Determine the [X, Y] coordinate at the center of the cell enclosing the given text.  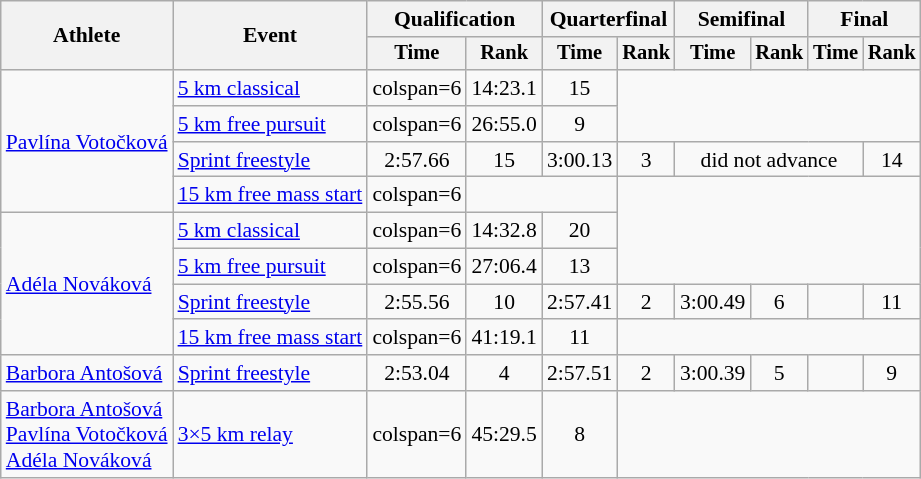
Event [270, 36]
Final [864, 19]
5 [779, 373]
26:55.0 [504, 124]
3:00.13 [580, 160]
3:00.49 [712, 302]
2:57.51 [580, 373]
3 [646, 160]
2:57.41 [580, 302]
Semifinal [742, 19]
41:19.1 [504, 338]
14:32.8 [504, 231]
3×5 km relay [270, 434]
Athlete [87, 36]
Pavlína Votočková [87, 141]
3:00.39 [712, 373]
27:06.4 [504, 267]
Barbora Antošová [87, 373]
4 [504, 373]
10 [504, 302]
8 [580, 434]
2:55.56 [416, 302]
14:23.1 [504, 88]
Barbora AntošováPavlína VotočkováAdéla Nováková [87, 434]
14 [892, 160]
Quarterfinal [608, 19]
Qualification [454, 19]
did not advance [769, 160]
13 [580, 267]
20 [580, 231]
6 [779, 302]
2:53.04 [416, 373]
2:57.66 [416, 160]
45:29.5 [504, 434]
Adéla Nováková [87, 284]
